Capture the cell that displays the provided text and extract its [x, y] central coordinate. 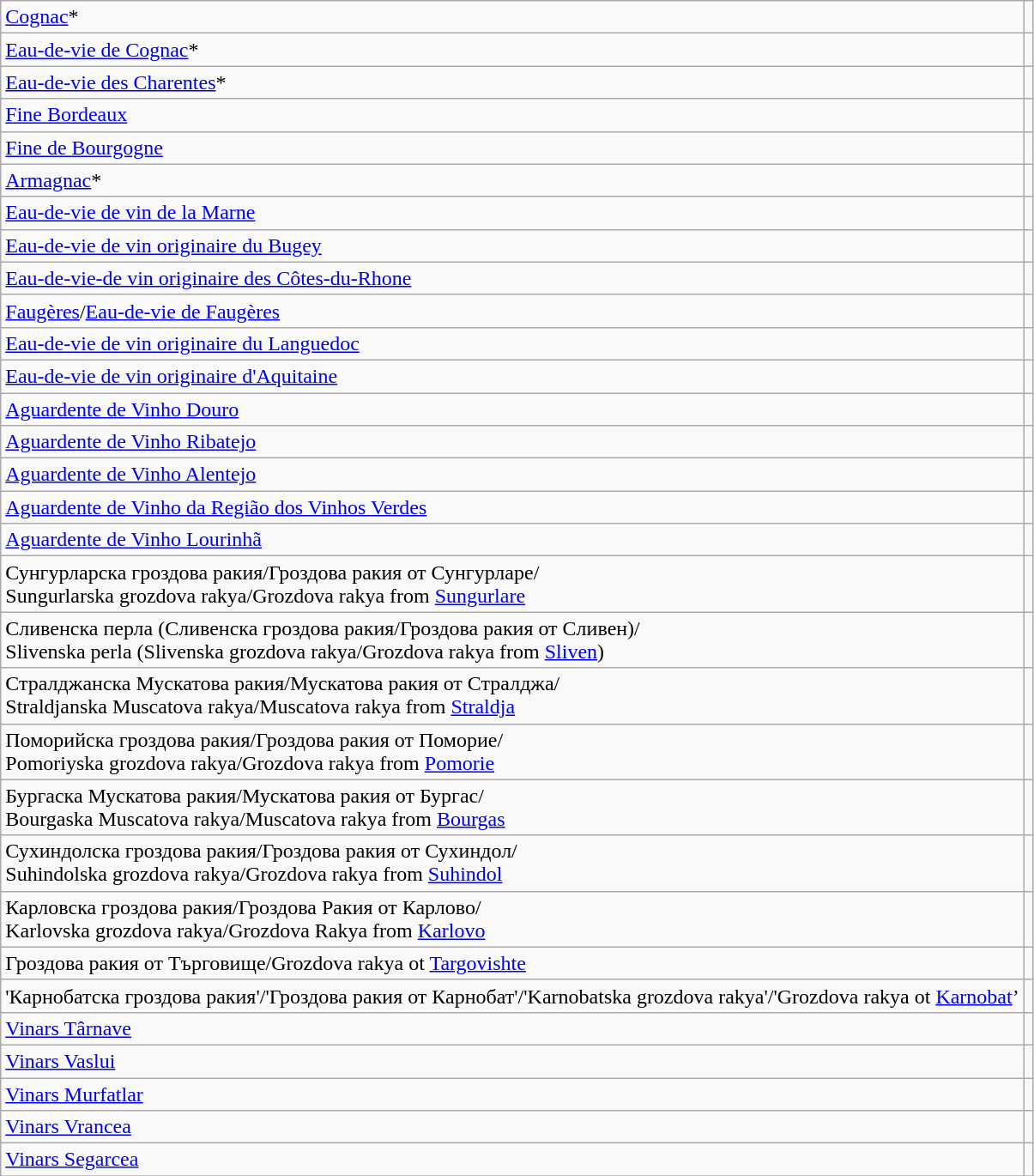
Eau-de-vie des Charentes* [512, 82]
Vinars Segarcea [512, 1160]
Vinars Vaslui [512, 1061]
Стралджанска Мускатова ракия/Мускатова ракия от Стралджа/Straldjanska Muscatova rakya/Muscatova rakya from Straldja [512, 695]
Cognac* [512, 17]
Сливенска перла (Сливенска гроздова ракия/Гроздова ракия от Сливен)/Slivenska perla (Slivenska grozdova rakya/Grozdova rakya from Sliven) [512, 640]
Eau-de-vie de vin de la Marne [512, 213]
Armagnac* [512, 180]
Aguardente de Vinho Douro [512, 409]
Aguardente de Vinho Ribatejo [512, 442]
Сунгурларска гроздова ракия/Гроздова ракия от Сунгурларе/Sungurlarska grozdova rakya/Grozdova rakya from Sungurlare [512, 584]
Карловска гроздова ракия/Гроздова Ракия от Карлово/Karlovska grozdova rakya/Grozdova Rakya from Karlovo [512, 918]
'Карнобатска гроздова ракия'/'Гроздова ракия от Карнобат'/'Karnobatska grozdova rakya'/'Grozdova rakya ot Karnobat’ [512, 996]
Гроздова ракия от Търговище/Grozdova rakya ot Targovishte [512, 963]
Eau-de-vie de Cognac* [512, 50]
Aguardente de Vinho da Região dos Vinhos Verdes [512, 507]
Fine de Bourgogne [512, 148]
Eau-de-vie de vin originaire du Bugey [512, 246]
Aguardente de Vinho Alentejo [512, 475]
Eau-de-vie de vin originaire du Languedoc [512, 343]
Eau-de-vie de vin originaire d'Aquitaine [512, 376]
Поморийска гроздова ракия/Гроздова ракия от Поморие/Pomoriyska grozdova rakya/Grozdova rakya from Pomorie [512, 752]
Faugères/Eau-de-vie de Faugères [512, 311]
Eau-de-vie-de vin originaire des Côtes-du-Rhone [512, 278]
Vinars Vrancea [512, 1127]
Fine Bordeaux [512, 115]
Бургаска Мускатова ракия/Мускатова ракия от Бургас/Bourgaska Muscatova rakya/Muscatova rakya from Bourgas [512, 807]
Vinars Murfatlar [512, 1094]
Aguardente de Vinho Lourinhã [512, 540]
Сухиндолска гроздова ракия/Гроздова ракия от Сухиндол/Suhindolska grozdova rakya/Grozdova rakya from Suhindol [512, 864]
Vinars Târnave [512, 1028]
